Detect which cell encompasses the target text, then output its (X, Y) center coordinate. 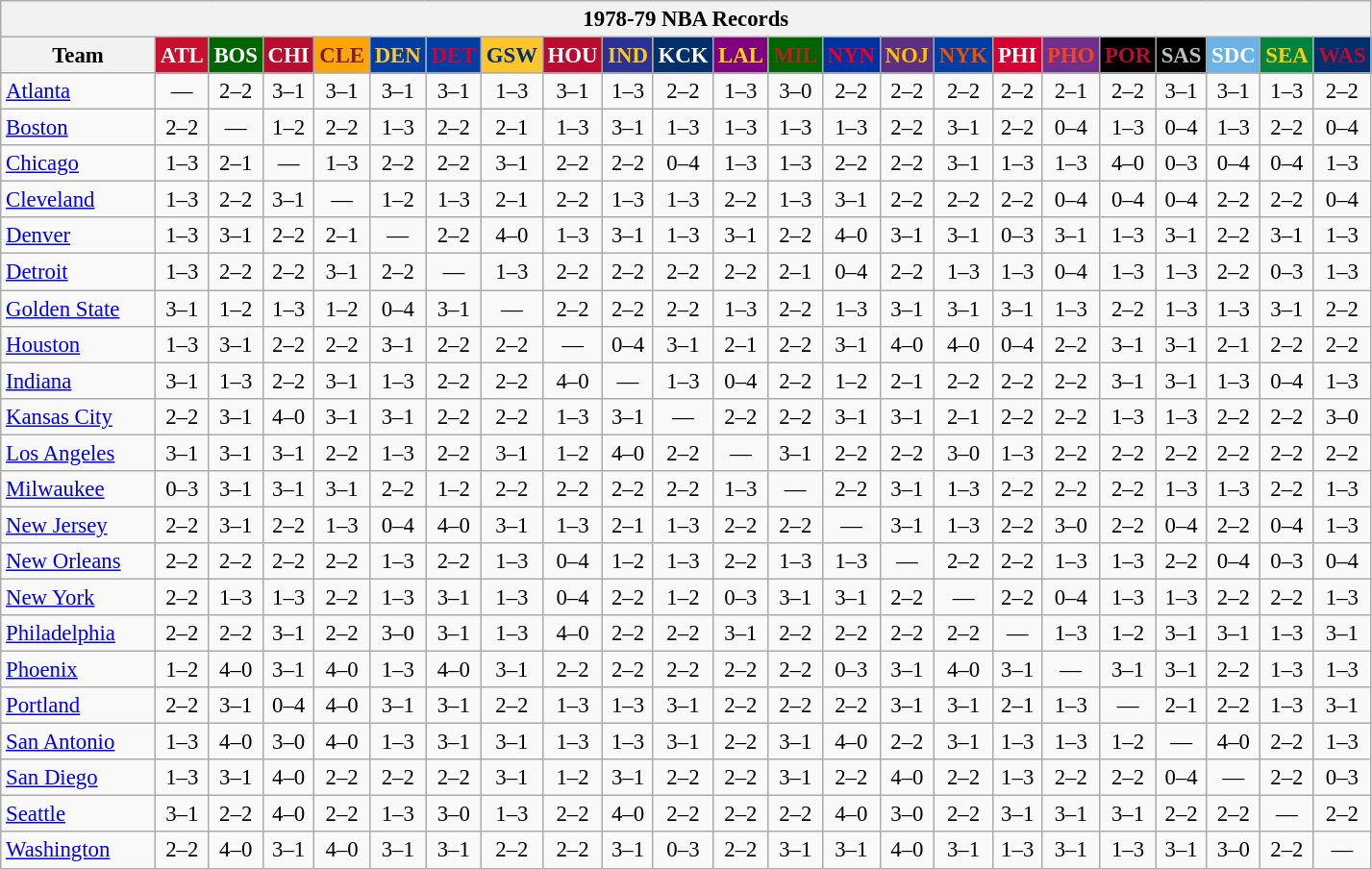
SEA (1286, 56)
WAS (1342, 56)
Phoenix (79, 670)
Indiana (79, 381)
Houston (79, 344)
Golden State (79, 309)
NYN (851, 56)
San Antonio (79, 742)
NYK (963, 56)
1978-79 NBA Records (686, 19)
KCK (683, 56)
POR (1129, 56)
Washington (79, 851)
IND (628, 56)
San Diego (79, 778)
DEN (398, 56)
DET (454, 56)
PHI (1017, 56)
Seattle (79, 814)
NOJ (907, 56)
PHO (1071, 56)
Cleveland (79, 200)
Portland (79, 706)
LAL (740, 56)
CLE (342, 56)
Detroit (79, 272)
Atlanta (79, 91)
ATL (182, 56)
BOS (236, 56)
New Orleans (79, 561)
MIL (795, 56)
New York (79, 597)
Boston (79, 128)
Denver (79, 236)
Milwaukee (79, 489)
Los Angeles (79, 453)
New Jersey (79, 525)
CHI (288, 56)
Team (79, 56)
GSW (512, 56)
SAS (1181, 56)
Chicago (79, 163)
Kansas City (79, 416)
HOU (573, 56)
Philadelphia (79, 633)
SDC (1234, 56)
